Find where the given text appears and provide that cell's center as [X, Y] coordinate. 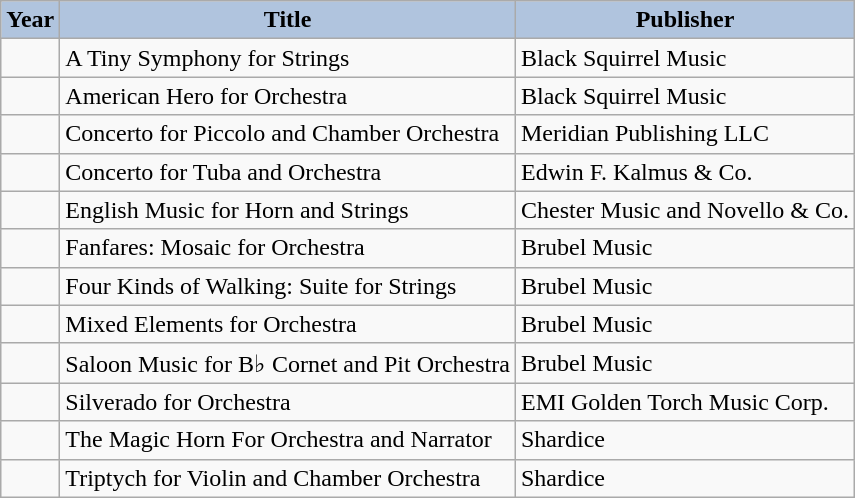
English Music for Horn and Strings [288, 210]
Saloon Music for B♭ Cornet and Pit Orchestra [288, 363]
Edwin F. Kalmus & Co. [684, 172]
EMI Golden Torch Music Corp. [684, 402]
Four Kinds of Walking: Suite for Strings [288, 286]
Triptych for Violin and Chamber Orchestra [288, 478]
Year [30, 20]
Meridian Publishing LLC [684, 134]
Chester Music and Novello & Co. [684, 210]
Silverado for Orchestra [288, 402]
American Hero for Orchestra [288, 96]
A Tiny Symphony for Strings [288, 58]
The Magic Horn For Orchestra and Narrator [288, 440]
Mixed Elements for Orchestra [288, 324]
Fanfares: Mosaic for Orchestra [288, 248]
Concerto for Tuba and Orchestra [288, 172]
Concerto for Piccolo and Chamber Orchestra [288, 134]
Publisher [684, 20]
Title [288, 20]
